For the text-containing cell, return its midpoint in [X, Y] coordinate format. 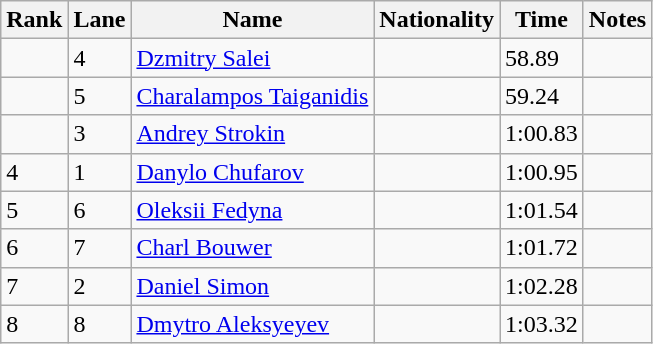
1:00.95 [542, 172]
Name [252, 20]
Dzmitry Salei [252, 58]
Notes [617, 20]
3 [100, 134]
Oleksii Fedyna [252, 210]
59.24 [542, 96]
Charalampos Taiganidis [252, 96]
1:01.54 [542, 210]
Nationality [437, 20]
58.89 [542, 58]
Charl Bouwer [252, 248]
Daniel Simon [252, 286]
1 [100, 172]
Rank [34, 20]
Andrey Strokin [252, 134]
1:00.83 [542, 134]
Dmytro Aleksyeyev [252, 324]
1:03.32 [542, 324]
1:02.28 [542, 286]
1:01.72 [542, 248]
Danylo Chufarov [252, 172]
Lane [100, 20]
2 [100, 286]
Time [542, 20]
